Capture the cell that displays the provided text and extract its [X, Y] central coordinate. 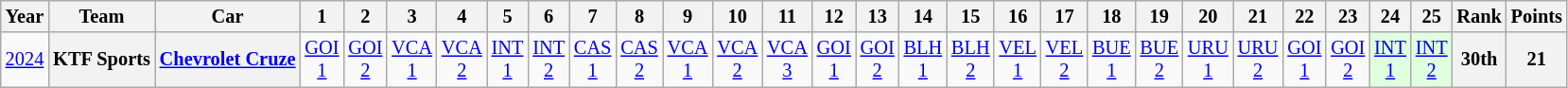
2 [365, 16]
VCA3 [787, 60]
Team [102, 16]
10 [738, 16]
24 [1390, 16]
3 [412, 16]
18 [1111, 16]
Car [228, 16]
9 [688, 16]
Year [25, 16]
KTF Sports [102, 60]
Points [1537, 16]
2024 [25, 60]
19 [1159, 16]
12 [834, 16]
VEL1 [1018, 60]
CAS1 [592, 60]
BLH1 [923, 60]
8 [639, 16]
BUE2 [1159, 60]
4 [462, 16]
22 [1304, 16]
VEL2 [1065, 60]
Rank [1479, 16]
16 [1018, 16]
23 [1348, 16]
URU1 [1209, 60]
14 [923, 16]
20 [1209, 16]
7 [592, 16]
15 [970, 16]
13 [878, 16]
1 [322, 16]
BLH2 [970, 60]
17 [1065, 16]
6 [549, 16]
25 [1432, 16]
URU2 [1258, 60]
30th [1479, 60]
11 [787, 16]
5 [508, 16]
Chevrolet Cruze [228, 60]
CAS2 [639, 60]
BUE1 [1111, 60]
